Scan for the cell matching the given text and deliver its (x, y) coordinate at center. 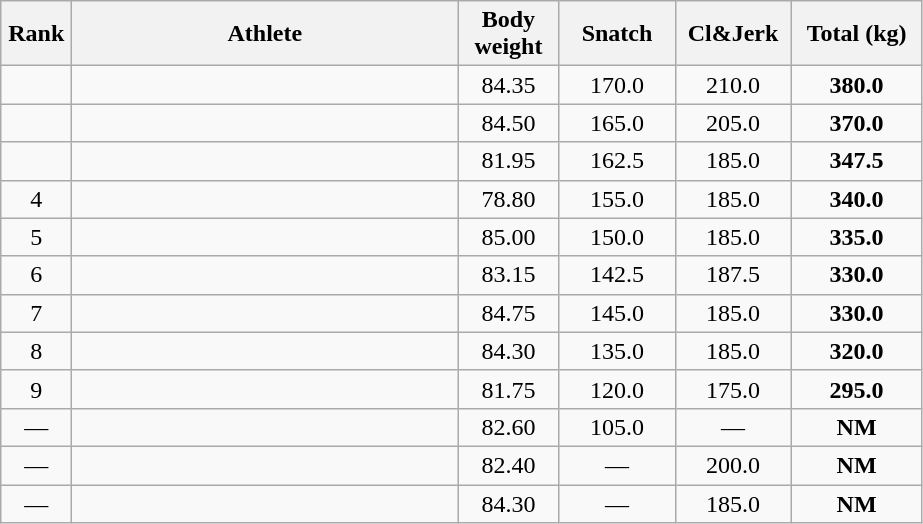
Total (kg) (856, 34)
Cl&Jerk (733, 34)
81.75 (508, 389)
210.0 (733, 85)
175.0 (733, 389)
82.40 (508, 465)
320.0 (856, 351)
187.5 (733, 275)
347.5 (856, 161)
340.0 (856, 199)
5 (36, 237)
7 (36, 313)
8 (36, 351)
6 (36, 275)
82.60 (508, 427)
380.0 (856, 85)
170.0 (617, 85)
135.0 (617, 351)
162.5 (617, 161)
165.0 (617, 123)
155.0 (617, 199)
85.00 (508, 237)
205.0 (733, 123)
370.0 (856, 123)
9 (36, 389)
150.0 (617, 237)
120.0 (617, 389)
84.35 (508, 85)
84.75 (508, 313)
81.95 (508, 161)
Body weight (508, 34)
4 (36, 199)
142.5 (617, 275)
Rank (36, 34)
Snatch (617, 34)
78.80 (508, 199)
84.50 (508, 123)
335.0 (856, 237)
295.0 (856, 389)
200.0 (733, 465)
Athlete (265, 34)
83.15 (508, 275)
145.0 (617, 313)
105.0 (617, 427)
